Extract the [x, y] coordinate from the center of the cell holding the provided text.  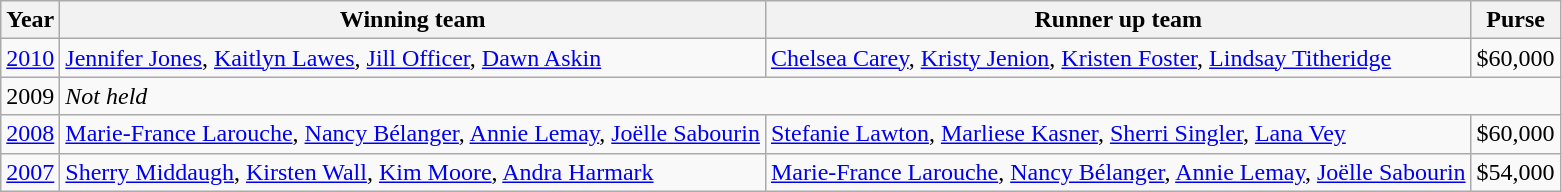
Purse [1516, 20]
Stefanie Lawton, Marliese Kasner, Sherri Singler, Lana Vey [1118, 134]
Chelsea Carey, Kristy Jenion, Kristen Foster, Lindsay Titheridge [1118, 58]
Year [30, 20]
$54,000 [1516, 172]
Winning team [413, 20]
Not held [810, 96]
2008 [30, 134]
Sherry Middaugh, Kirsten Wall, Kim Moore, Andra Harmark [413, 172]
Runner up team [1118, 20]
2009 [30, 96]
2010 [30, 58]
Jennifer Jones, Kaitlyn Lawes, Jill Officer, Dawn Askin [413, 58]
2007 [30, 172]
